Identify which cell holds the provided text, then report its (x, y) central coordinate. 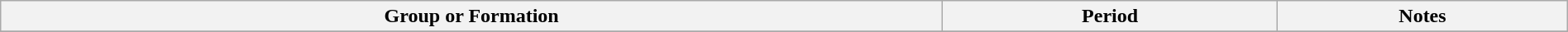
Period (1110, 16)
Notes (1422, 16)
Group or Formation (471, 16)
